Identify which cell holds the provided text, then report its [X, Y] central coordinate. 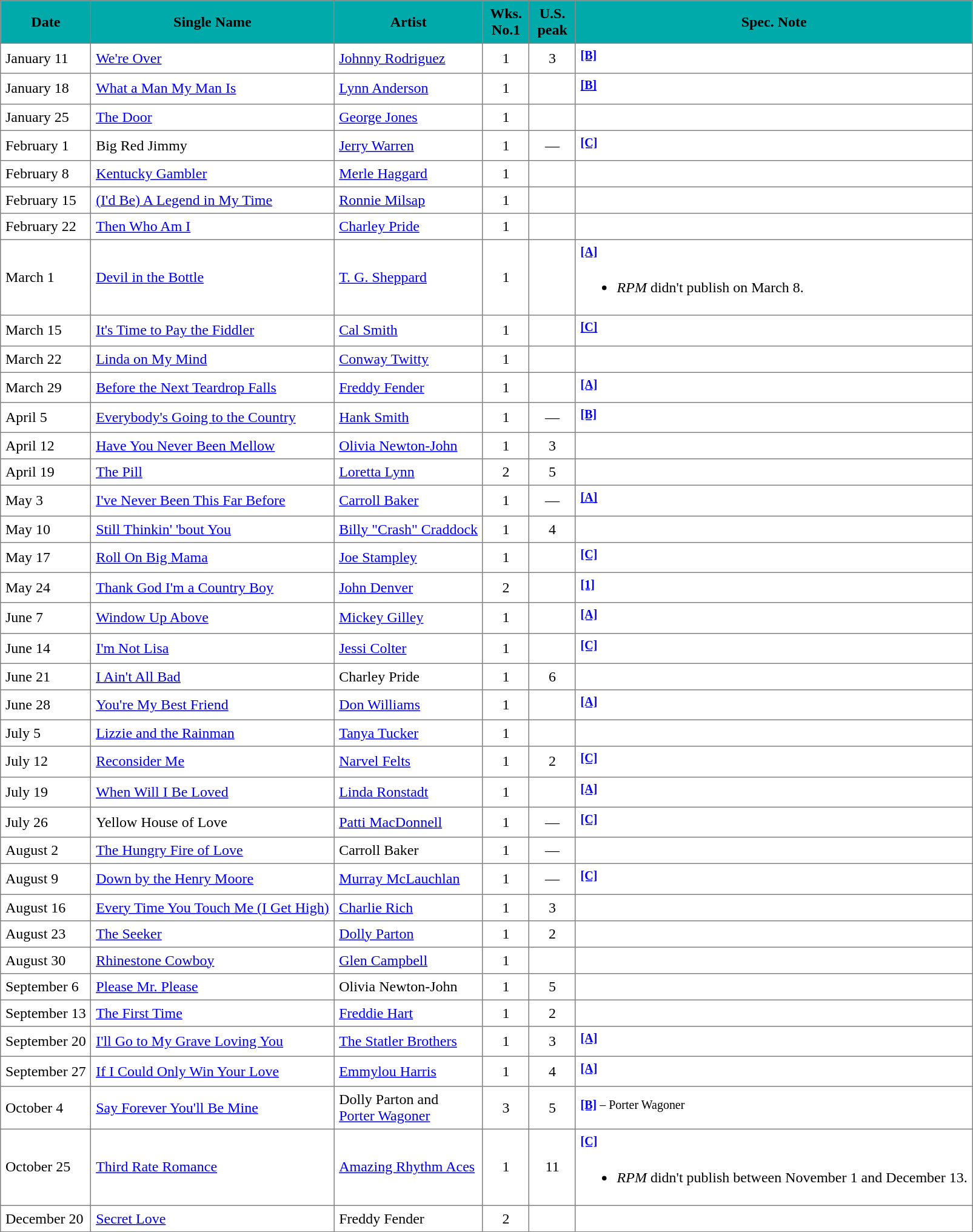
[C]RPM didn't publish between November 1 and December 13. [774, 1168]
July 19 [46, 792]
Big Red Jimmy [212, 146]
February 8 [46, 174]
Amazing Rhythm Aces [409, 1168]
I Ain't All Bad [212, 677]
(I'd Be) A Legend in My Time [212, 200]
August 30 [46, 960]
What a Man My Man Is [212, 89]
June 7 [46, 618]
April 5 [46, 418]
June 21 [46, 677]
Wks. No.1 [506, 22]
March 22 [46, 359]
Don Williams [409, 705]
Date [46, 22]
Everybody's Going to the Country [212, 418]
October 25 [46, 1168]
Reconsider Me [212, 762]
July 12 [46, 762]
You're My Best Friend [212, 705]
March 15 [46, 330]
Murray McLauchlan [409, 879]
January 11 [46, 58]
August 2 [46, 851]
We're Over [212, 58]
[1] [774, 588]
March 29 [46, 387]
The Statler Brothers [409, 1041]
Emmylou Harris [409, 1071]
Linda on My Mind [212, 359]
April 19 [46, 472]
John Denver [409, 588]
September 20 [46, 1041]
Charlie Rich [409, 908]
Mickey Gilley [409, 618]
Spec. Note [774, 22]
August 9 [46, 879]
The Hungry Fire of Love [212, 851]
Hank Smith [409, 418]
It's Time to Pay the Fiddler [212, 330]
[A]RPM didn't publish on March 8. [774, 278]
Single Name [212, 22]
September 27 [46, 1071]
Yellow House of Love [212, 822]
January 25 [46, 117]
Rhinestone Cowboy [212, 960]
The First Time [212, 1013]
U.S. peak [552, 22]
I'll Go to My Grave Loving You [212, 1041]
Window Up Above [212, 618]
Narvel Felts [409, 762]
I'm Not Lisa [212, 648]
Please Mr. Please [212, 986]
Before the Next Teardrop Falls [212, 387]
Kentucky Gambler [212, 174]
August 16 [46, 908]
The Seeker [212, 934]
September 6 [46, 986]
August 23 [46, 934]
Tanya Tucker [409, 734]
Jerry Warren [409, 146]
Thank God I'm a Country Boy [212, 588]
May 17 [46, 557]
Roll On Big Mama [212, 557]
Ronnie Milsap [409, 200]
Devil in the Bottle [212, 278]
Joe Stampley [409, 557]
Dolly Parton andPorter Wagoner [409, 1108]
Jessi Colter [409, 648]
When Will I Be Loved [212, 792]
I've Never Been This Far Before [212, 501]
Third Rate Romance [212, 1168]
Cal Smith [409, 330]
Billy "Crash" Craddock [409, 529]
May 10 [46, 529]
T. G. Sheppard [409, 278]
Secret Love [212, 1219]
The Door [212, 117]
June 28 [46, 705]
George Jones [409, 117]
[B] – Porter Wagoner [774, 1108]
May 3 [46, 501]
May 24 [46, 588]
Still Thinkin' 'bout You [212, 529]
Every Time You Touch Me (I Get High) [212, 908]
Conway Twitty [409, 359]
Merle Haggard [409, 174]
July 5 [46, 734]
Lynn Anderson [409, 89]
Lizzie and the Rainman [212, 734]
February 1 [46, 146]
Have You Never Been Mellow [212, 446]
October 4 [46, 1108]
The Pill [212, 472]
April 12 [46, 446]
July 26 [46, 822]
Artist [409, 22]
Patti MacDonnell [409, 822]
June 14 [46, 648]
Johnny Rodriguez [409, 58]
March 1 [46, 278]
Linda Ronstadt [409, 792]
Down by the Henry Moore [212, 879]
September 13 [46, 1013]
Loretta Lynn [409, 472]
Say Forever You'll Be Mine [212, 1108]
6 [552, 677]
February 22 [46, 227]
If I Could Only Win Your Love [212, 1071]
January 18 [46, 89]
December 20 [46, 1219]
Glen Campbell [409, 960]
Dolly Parton [409, 934]
Then Who Am I [212, 227]
Freddie Hart [409, 1013]
11 [552, 1168]
February 15 [46, 200]
